Find where the given text appears and provide that cell's center as (X, Y) coordinate. 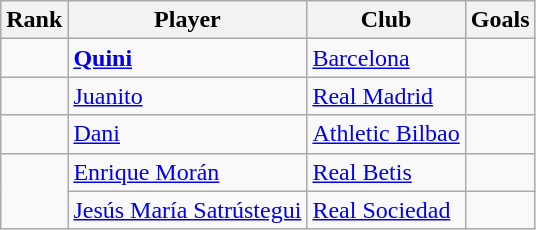
Rank (34, 20)
Real Betis (386, 172)
Club (386, 20)
Real Madrid (386, 96)
Enrique Morán (188, 172)
Athletic Bilbao (386, 134)
Dani (188, 134)
Juanito (188, 96)
Goals (500, 20)
Player (188, 20)
Barcelona (386, 58)
Jesús María Satrústegui (188, 210)
Quini (188, 58)
Real Sociedad (386, 210)
